Locate the cell with the specified text and output its (x, y) center coordinate. 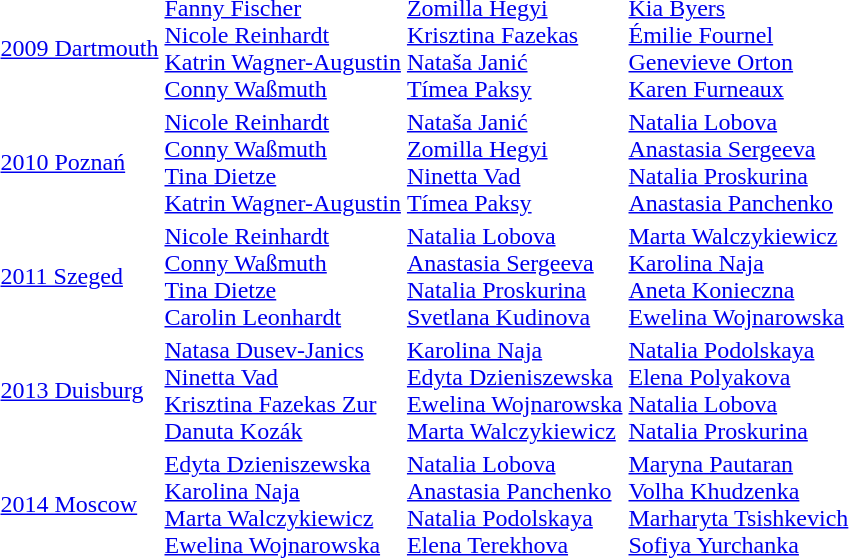
Natalia LobovaAnastasia SergeevaNatalia ProskurinaSvetlana Kudinova (514, 276)
Natasa Dusev-JanicsNinetta VadKrisztina Fazekas ZurDanuta Kozák (282, 390)
Karolina NajaEdyta DzieniszewskaEwelina WojnarowskaMarta Walczykiewicz (514, 390)
Nicole ReinhardtConny WaßmuthTina DietzeKatrin Wagner-Augustin (282, 162)
Nataša JanićZomilla HegyiNinetta VadTímea Paksy (514, 162)
Nicole ReinhardtConny WaßmuthTina DietzeCarolin Leonhardt (282, 276)
